Capture the cell that displays the provided text and extract its [X, Y] central coordinate. 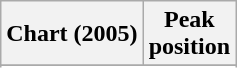
Chart (2005) [72, 34]
Peakposition [189, 34]
